Provide the (X, Y) coordinate of the cell's center where the given text is located.  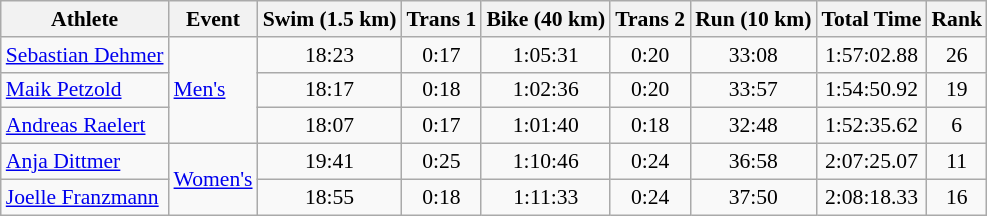
Maik Petzold (85, 90)
Trans 1 (441, 19)
1:52:35.62 (872, 126)
Anja Dittmer (85, 162)
2:08:18.33 (872, 197)
19:41 (330, 162)
16 (956, 197)
2:07:25.07 (872, 162)
18:17 (330, 90)
Run (10 km) (753, 19)
Rank (956, 19)
Event (214, 19)
Athlete (85, 19)
18:07 (330, 126)
1:02:36 (546, 90)
Men's (214, 90)
Total Time (872, 19)
11 (956, 162)
1:54:50.92 (872, 90)
18:23 (330, 55)
1:01:40 (546, 126)
1:05:31 (546, 55)
19 (956, 90)
Swim (1.5 km) (330, 19)
6 (956, 126)
26 (956, 55)
Sebastian Dehmer (85, 55)
1:57:02.88 (872, 55)
18:55 (330, 197)
1:11:33 (546, 197)
33:57 (753, 90)
37:50 (753, 197)
Women's (214, 180)
Bike (40 km) (546, 19)
32:48 (753, 126)
33:08 (753, 55)
1:10:46 (546, 162)
0:25 (441, 162)
Trans 2 (650, 19)
Andreas Raelert (85, 126)
36:58 (753, 162)
Joelle Franzmann (85, 197)
